Detect which cell encompasses the target text, then output its [X, Y] center coordinate. 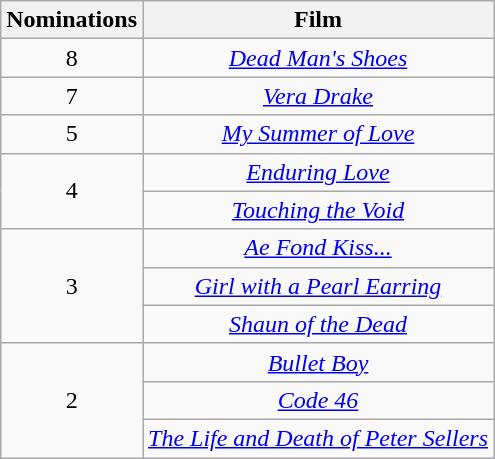
Nominations [72, 20]
Film [318, 20]
Enduring Love [318, 172]
Touching the Void [318, 210]
Code 46 [318, 400]
Ae Fond Kiss... [318, 248]
5 [72, 134]
7 [72, 96]
Dead Man's Shoes [318, 58]
8 [72, 58]
2 [72, 400]
Girl with a Pearl Earring [318, 286]
4 [72, 191]
My Summer of Love [318, 134]
3 [72, 286]
Bullet Boy [318, 362]
Vera Drake [318, 96]
The Life and Death of Peter Sellers [318, 438]
Shaun of the Dead [318, 324]
